Return (x, y) of the center of cell containing provided text 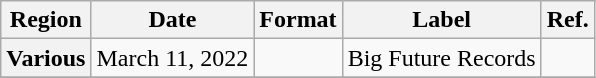
Label (442, 20)
Big Future Records (442, 58)
Format (298, 20)
Various (46, 58)
Date (172, 20)
Region (46, 20)
March 11, 2022 (172, 58)
Ref. (568, 20)
